Detect which cell encompasses the target text, then output its (x, y) center coordinate. 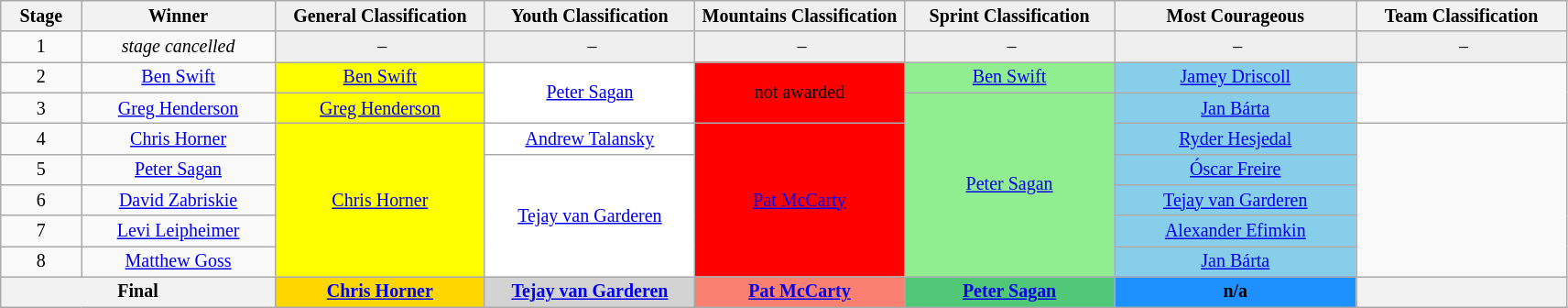
General Classification (379, 16)
Matthew Goss (178, 262)
Sprint Classification (1009, 16)
Most Courageous (1236, 16)
1 (41, 48)
Youth Classification (590, 16)
8 (41, 262)
Team Classification (1462, 16)
Final (138, 291)
Winner (178, 16)
6 (41, 200)
n/a (1236, 291)
Mountains Classification (799, 16)
Andrew Talansky (590, 139)
Ryder Hesjedal (1236, 139)
Jamey Driscoll (1236, 77)
5 (41, 169)
David Zabriskie (178, 200)
4 (41, 139)
not awarded (799, 93)
Levi Leipheimer (178, 231)
7 (41, 231)
Óscar Freire (1236, 169)
Alexander Efimkin (1236, 231)
2 (41, 77)
stage cancelled (178, 48)
Stage (41, 16)
3 (41, 108)
